Find where the given text appears and provide that cell's center as (X, Y) coordinate. 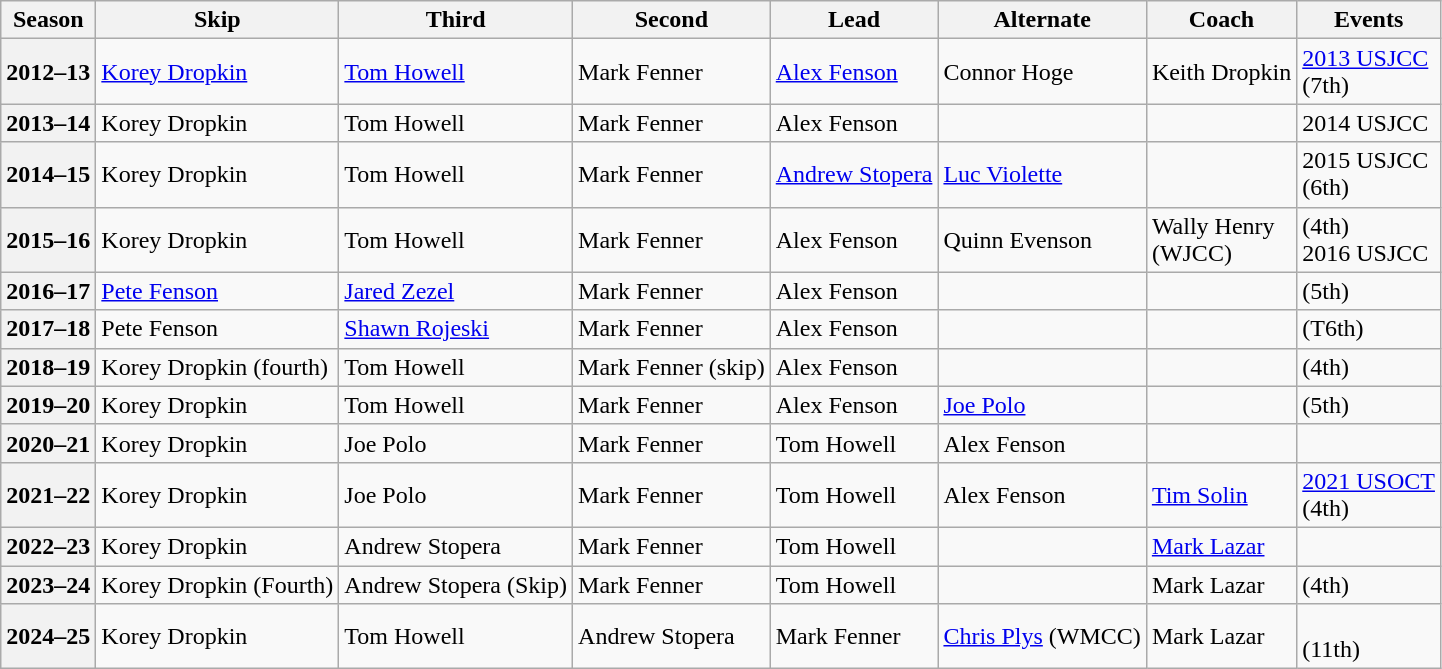
2014 USJCC (1369, 123)
2017–18 (48, 329)
2020–21 (48, 443)
Coach (1221, 20)
Korey Dropkin (Fourth) (218, 585)
2013–14 (48, 123)
2014–15 (48, 174)
Events (1369, 20)
(11th) (1369, 636)
(4th)2016 USJCC (1369, 240)
Second (672, 20)
Luc Violette (1042, 174)
2023–24 (48, 585)
Korey Dropkin (fourth) (218, 367)
Alternate (1042, 20)
Lead (854, 20)
Wally Henry(WJCC) (1221, 240)
Third (456, 20)
Tim Solin (1221, 494)
Connor Hoge (1042, 72)
Season (48, 20)
2015 USJCC (6th) (1369, 174)
Shawn Rojeski (456, 329)
2013 USJCC (7th) (1369, 72)
2024–25 (48, 636)
Chris Plys (WMCC) (1042, 636)
2021–22 (48, 494)
2016–17 (48, 291)
2022–23 (48, 546)
2019–20 (48, 405)
(T6th) (1369, 329)
Andrew Stopera (Skip) (456, 585)
2012–13 (48, 72)
Quinn Evenson (1042, 240)
2015–16 (48, 240)
Keith Dropkin (1221, 72)
Jared Zezel (456, 291)
Skip (218, 20)
2018–19 (48, 367)
Mark Fenner (skip) (672, 367)
2021 USOCT (4th) (1369, 494)
